Output the (X, Y) coordinate of the center of the cell containing the given text.  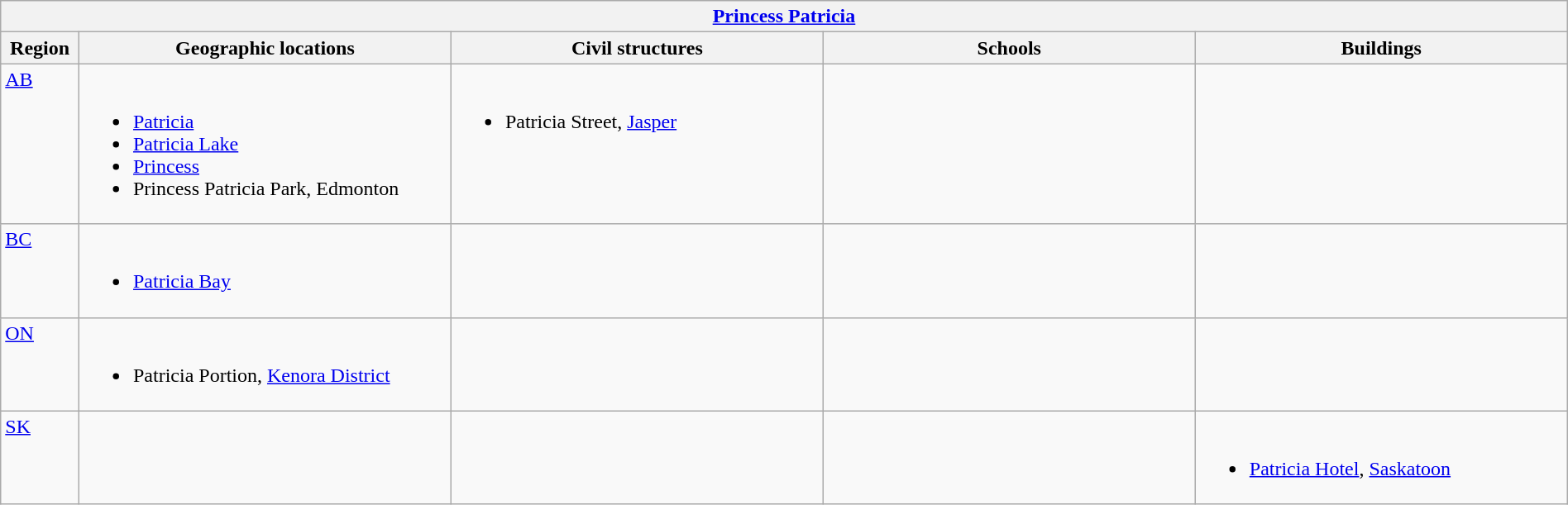
PatriciaPatricia LakePrincessPrincess Patricia Park, Edmonton (265, 144)
Princess Patricia (784, 17)
Schools (1009, 48)
Civil structures (637, 48)
Patricia Portion, Kenora District (265, 364)
BC (40, 271)
Buildings (1381, 48)
Patricia Hotel, Saskatoon (1381, 458)
Patricia Street, Jasper (637, 144)
ON (40, 364)
Patricia Bay (265, 271)
Region (40, 48)
Geographic locations (265, 48)
SK (40, 458)
AB (40, 144)
